Identify which cell holds the provided text, then report its [x, y] central coordinate. 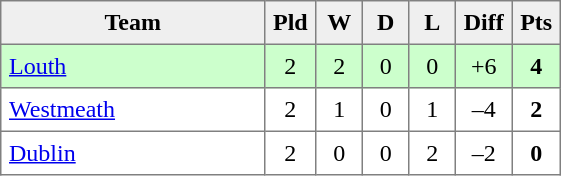
Louth [133, 66]
Dublin [133, 153]
Pld [290, 23]
+6 [483, 66]
W [339, 23]
Pts [536, 23]
L [432, 23]
Westmeath [133, 110]
–2 [483, 153]
–4 [483, 110]
Team [133, 23]
D [385, 23]
4 [536, 66]
Diff [483, 23]
